Return the (X, Y) coordinate for the center point of the cell that contains the specified text.  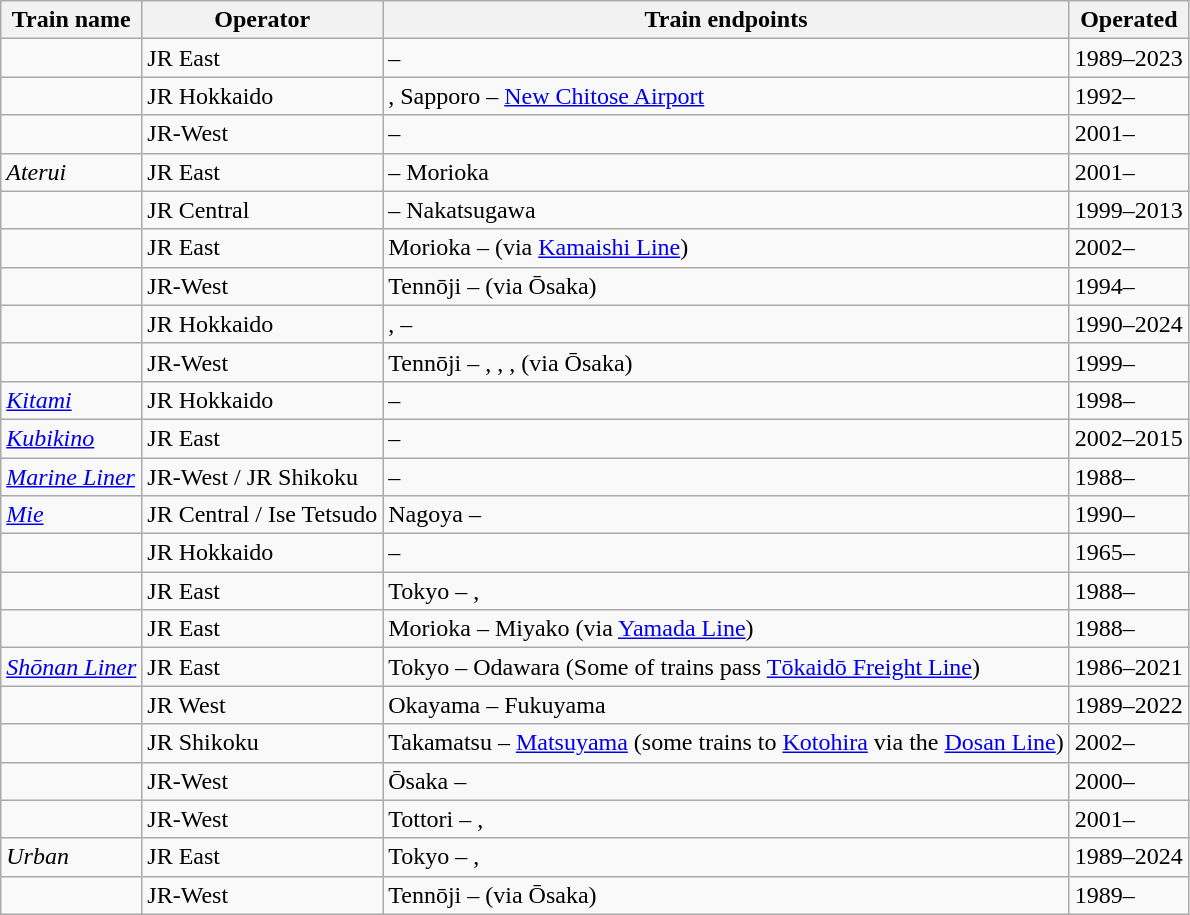
Mie (72, 515)
1998– (1128, 400)
JR Central (262, 210)
, Sapporo – New Chitose Airport (726, 96)
1994– (1128, 286)
Tottori – , (726, 819)
Urban (72, 857)
Tennōji – , , , (via Ōsaka) (726, 362)
1999–2013 (1128, 210)
Nagoya – (726, 515)
1990–2024 (1128, 324)
1992– (1128, 96)
JR Central / Ise Tetsudo (262, 515)
JR West (262, 705)
1999– (1128, 362)
2000– (1128, 781)
1990– (1128, 515)
1986–2021 (1128, 667)
Okayama – Fukuyama (726, 705)
1989–2024 (1128, 857)
– Nakatsugawa (726, 210)
Ōsaka – (726, 781)
1989–2022 (1128, 705)
Morioka – Miyako (via Yamada Line) (726, 629)
JR Shikoku (262, 743)
Operated (1128, 20)
Aterui (72, 172)
Tokyo – Odawara (Some of trains pass Tōkaidō Freight Line) (726, 667)
– Morioka (726, 172)
, – (726, 324)
Takamatsu – Matsuyama (some trains to Kotohira via the Dosan Line) (726, 743)
1989– (1128, 895)
1989–2023 (1128, 58)
Kubikino (72, 438)
2002–2015 (1128, 438)
JR-West / JR Shikoku (262, 477)
Kitami (72, 400)
Train endpoints (726, 20)
1965– (1128, 553)
Train name (72, 20)
Operator (262, 20)
Shōnan Liner (72, 667)
Morioka – (via Kamaishi Line) (726, 248)
Marine Liner (72, 477)
